Search for the cell housing the specified text and yield its (x, y) center coordinate. 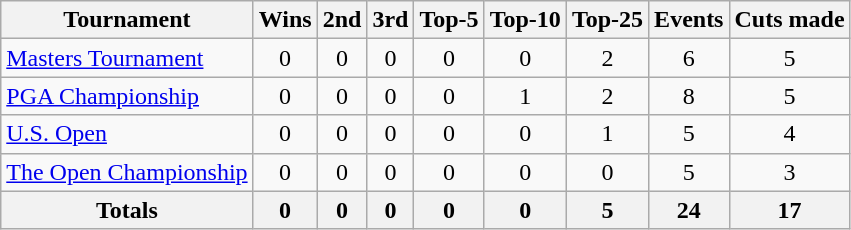
The Open Championship (127, 172)
PGA Championship (127, 96)
6 (689, 58)
Tournament (127, 20)
3rd (390, 20)
4 (790, 134)
Masters Tournament (127, 58)
Top-10 (525, 20)
Cuts made (790, 20)
2nd (342, 20)
8 (689, 96)
3 (790, 172)
24 (689, 210)
Top-25 (607, 20)
Wins (285, 20)
17 (790, 210)
Top-5 (449, 20)
Totals (127, 210)
U.S. Open (127, 134)
Events (689, 20)
